From the cell containing the given text, extract its center point as (x, y) coordinate. 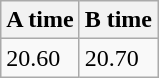
20.60 (40, 58)
20.70 (118, 58)
B time (118, 20)
A time (40, 20)
